Identify which cell holds the provided text, then report its [x, y] central coordinate. 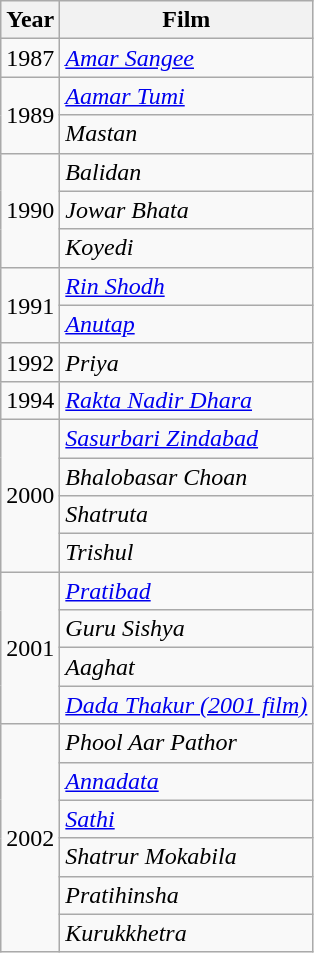
Balidan [186, 172]
Priya [186, 362]
1992 [30, 362]
Amar Sangee [186, 58]
2000 [30, 495]
1987 [30, 58]
Phool Aar Pathor [186, 743]
Bhalobasar Choan [186, 477]
Rin Shodh [186, 286]
Kurukkhetra [186, 933]
Pratibad [186, 591]
Aaghat [186, 667]
1991 [30, 305]
Guru Sishya [186, 629]
Film [186, 20]
Sathi [186, 819]
Aamar Tumi [186, 96]
2002 [30, 838]
1989 [30, 115]
Shatrur Mokabila [186, 857]
Jowar Bhata [186, 210]
Annadata [186, 781]
Pratihinsha [186, 895]
Koyedi [186, 248]
1994 [30, 400]
Mastan [186, 134]
Year [30, 20]
Rakta Nadir Dhara [186, 400]
Anutap [186, 324]
Sasurbari Zindabad [186, 438]
2001 [30, 648]
Trishul [186, 553]
1990 [30, 210]
Dada Thakur (2001 film) [186, 705]
Shatruta [186, 515]
